Output the (X, Y) coordinate of the center of the cell containing the given text.  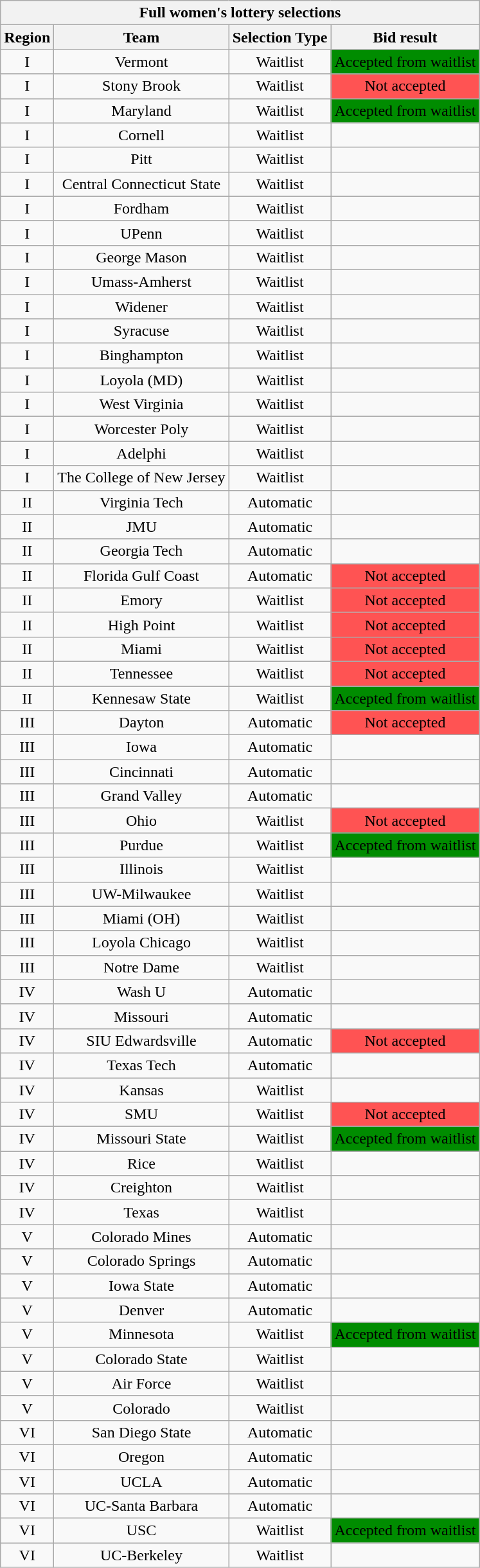
Binghampton (141, 356)
Air Force (141, 1383)
Rice (141, 1163)
Emory (141, 600)
Region (27, 37)
Kennesaw State (141, 698)
Illinois (141, 870)
Iowa State (141, 1286)
Loyola Chicago (141, 943)
Central Connecticut State (141, 184)
Worcester Poly (141, 429)
West Virginia (141, 405)
Fordham (141, 208)
Wash U (141, 992)
Creighton (141, 1188)
Missouri State (141, 1139)
Missouri (141, 1016)
Cincinnati (141, 772)
Loyola (MD) (141, 380)
Umass-Amherst (141, 282)
Tennessee (141, 673)
Dayton (141, 723)
Texas (141, 1212)
Florida Gulf Coast (141, 576)
Colorado State (141, 1359)
Oregon (141, 1457)
Colorado (141, 1408)
SMU (141, 1115)
Minnesota (141, 1335)
San Diego State (141, 1432)
Grand Valley (141, 796)
Ohio (141, 821)
UC-Santa Barbara (141, 1506)
UW-Milwaukee (141, 894)
UC-Berkeley (141, 1555)
Syracuse (141, 331)
USC (141, 1531)
SIU Edwardsville (141, 1041)
Team (141, 37)
Colorado Springs (141, 1261)
Miami (141, 649)
Stony Brook (141, 86)
Georgia Tech (141, 551)
JMU (141, 527)
Bid result (405, 37)
High Point (141, 624)
UCLA (141, 1481)
Notre Dame (141, 967)
Widener (141, 307)
UPenn (141, 233)
Kansas (141, 1090)
Cornell (141, 135)
Denver (141, 1310)
The College of New Jersey (141, 478)
Colorado Mines (141, 1237)
Pitt (141, 160)
Adelphi (141, 453)
Full women's lottery selections (240, 13)
Vermont (141, 62)
George Mason (141, 257)
Iowa (141, 747)
Purdue (141, 845)
Texas Tech (141, 1065)
Miami (OH) (141, 918)
Virginia Tech (141, 502)
Selection Type (280, 37)
Maryland (141, 111)
